Return (x, y) of the center of cell containing provided text 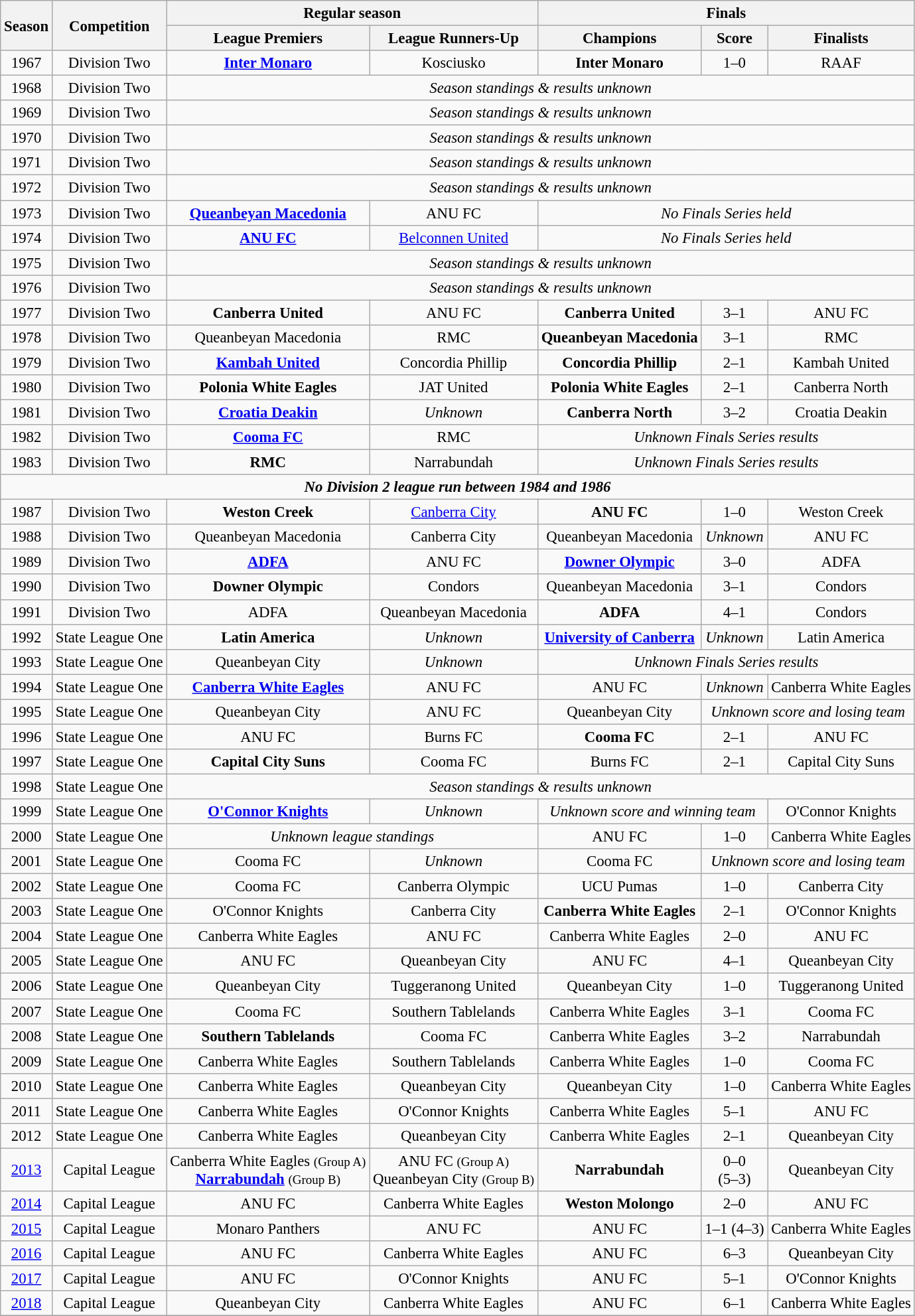
2001 (27, 861)
1991 (27, 612)
2017 (27, 1279)
1968 (27, 88)
6–3 (735, 1254)
Kosciusko (454, 63)
1970 (27, 138)
Unknown league standings (352, 837)
2015 (27, 1228)
2018 (27, 1303)
1995 (27, 712)
1973 (27, 213)
1975 (27, 263)
Unknown score and winning team (652, 812)
1996 (27, 737)
1971 (27, 163)
2013 (27, 1169)
League Runners-Up (454, 38)
2008 (27, 1036)
1979 (27, 362)
Finalists (841, 38)
League Premiers (268, 38)
1998 (27, 786)
1994 (27, 687)
1990 (27, 587)
ANU FC (Group A) Queanbeyan City (Group B) (454, 1169)
Regular season (352, 13)
2002 (27, 887)
Champions (620, 38)
1976 (27, 287)
2009 (27, 1061)
1978 (27, 338)
2007 (27, 1011)
2006 (27, 986)
2005 (27, 962)
0–0 (5–3) (735, 1169)
Monaro Panthers (268, 1228)
1997 (27, 762)
1989 (27, 562)
1969 (27, 113)
2016 (27, 1254)
Season (27, 25)
1977 (27, 313)
2014 (27, 1204)
1981 (27, 412)
2011 (27, 1111)
1980 (27, 388)
No Division 2 league run between 1984 and 1986 (458, 487)
2012 (27, 1136)
Competition (109, 25)
UCU Pumas (620, 887)
2010 (27, 1086)
Canberra White Eagles (Group A) Narrabundah (Group B) (268, 1169)
Score (735, 38)
2000 (27, 837)
1974 (27, 238)
2003 (27, 911)
1–1 (4–3) (735, 1228)
1992 (27, 637)
Weston Molongo (620, 1204)
RAAF (841, 63)
Belconnen United (454, 238)
Finals (726, 13)
University of Canberra (620, 637)
1987 (27, 512)
3–0 (735, 562)
1983 (27, 463)
6–1 (735, 1303)
Canberra Olympic (454, 887)
1972 (27, 188)
2004 (27, 936)
1988 (27, 537)
1993 (27, 662)
1982 (27, 437)
JAT United (454, 388)
1999 (27, 812)
1967 (27, 63)
